Return the [X, Y] coordinate for the center point of the cell that contains the specified text.  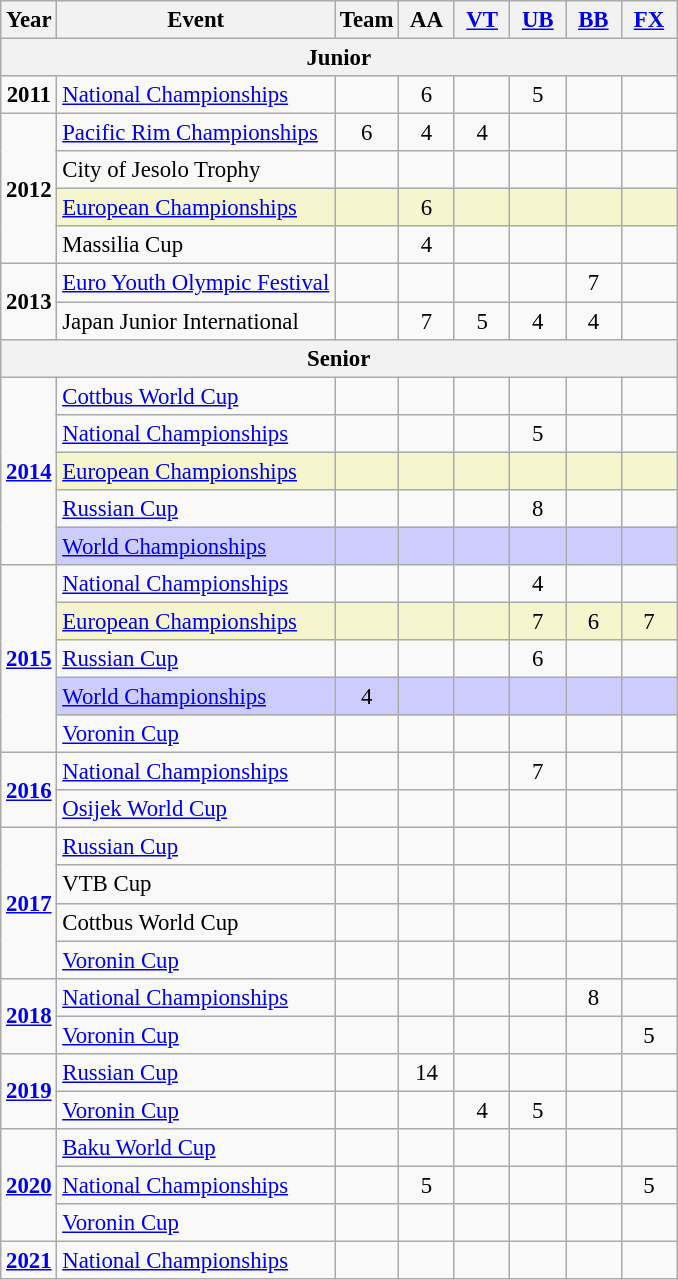
Massilia Cup [196, 245]
2018 [29, 1016]
AA [427, 20]
Euro Youth Olympic Festival [196, 283]
VT [482, 20]
2015 [29, 659]
Baku World Cup [196, 1148]
2017 [29, 903]
2021 [29, 1261]
Junior [339, 58]
Event [196, 20]
Year [29, 20]
14 [427, 1073]
2011 [29, 95]
City of Jesolo Trophy [196, 170]
Pacific Rim Championships [196, 133]
Japan Junior International [196, 321]
Osijek World Cup [196, 809]
Senior [339, 358]
2013 [29, 302]
VTB Cup [196, 885]
BB [594, 20]
Team [367, 20]
2019 [29, 1092]
2020 [29, 1186]
2014 [29, 471]
FX [649, 20]
2016 [29, 790]
2012 [29, 189]
UB [538, 20]
